From the cell containing the given text, extract its center point as (X, Y) coordinate. 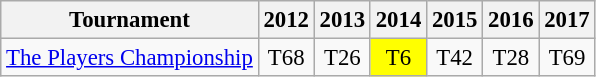
T68 (286, 58)
2014 (398, 20)
The Players Championship (130, 58)
2017 (567, 20)
2015 (455, 20)
T26 (342, 58)
2013 (342, 20)
Tournament (130, 20)
T6 (398, 58)
T42 (455, 58)
T69 (567, 58)
2012 (286, 20)
T28 (511, 58)
2016 (511, 20)
